Capture the cell that displays the provided text and extract its [X, Y] central coordinate. 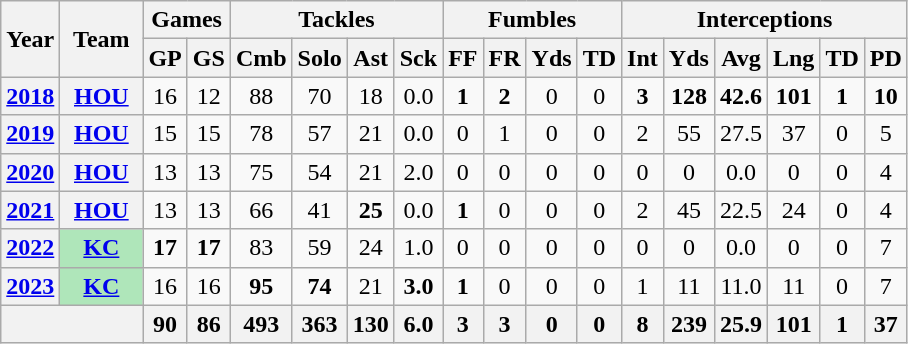
54 [320, 172]
25.9 [740, 324]
Lng [793, 58]
22.5 [740, 210]
1.0 [418, 248]
95 [261, 286]
2020 [30, 172]
Sck [418, 58]
FR [504, 58]
130 [370, 324]
2021 [30, 210]
59 [320, 248]
PD [886, 58]
Int [643, 58]
Interceptions [765, 20]
Year [30, 39]
90 [165, 324]
Team [102, 39]
363 [320, 324]
66 [261, 210]
45 [688, 210]
18 [370, 96]
128 [688, 96]
55 [688, 134]
Avg [740, 58]
88 [261, 96]
12 [208, 96]
Ast [370, 58]
Tackles [336, 20]
27.5 [740, 134]
6.0 [418, 324]
86 [208, 324]
FF [463, 58]
2023 [30, 286]
8 [643, 324]
5 [886, 134]
70 [320, 96]
25 [370, 210]
Solo [320, 58]
2018 [30, 96]
GP [165, 58]
74 [320, 286]
2.0 [418, 172]
2019 [30, 134]
GS [208, 58]
57 [320, 134]
42.6 [740, 96]
41 [320, 210]
10 [886, 96]
75 [261, 172]
83 [261, 248]
78 [261, 134]
239 [688, 324]
Fumbles [532, 20]
11.0 [740, 286]
3.0 [418, 286]
Cmb [261, 58]
493 [261, 324]
Games [186, 20]
2022 [30, 248]
